For the text-containing cell, return its midpoint in (X, Y) coordinate format. 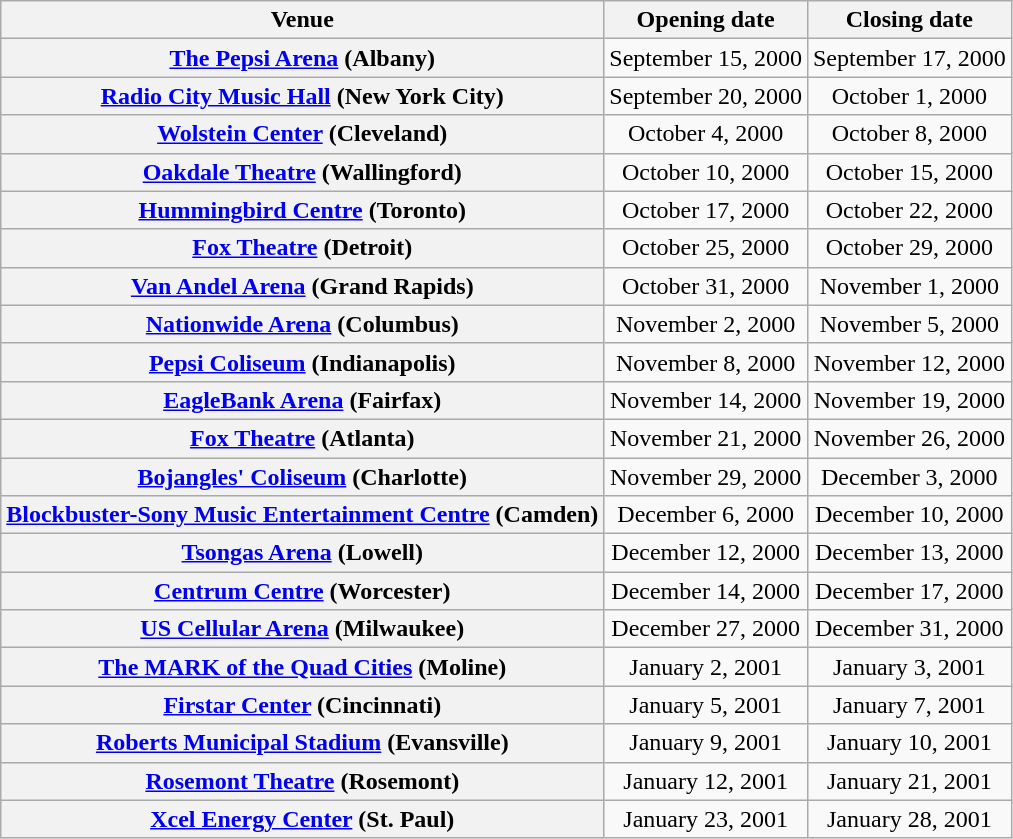
September 20, 2000 (706, 96)
Rosemont Theatre (Rosemont) (302, 781)
October 22, 2000 (909, 210)
November 19, 2000 (909, 400)
November 26, 2000 (909, 438)
January 12, 2001 (706, 781)
October 25, 2000 (706, 248)
Radio City Music Hall (New York City) (302, 96)
Roberts Municipal Stadium (Evansville) (302, 743)
Nationwide Arena (Columbus) (302, 324)
The Pepsi Arena (Albany) (302, 58)
January 23, 2001 (706, 819)
November 21, 2000 (706, 438)
November 1, 2000 (909, 286)
October 15, 2000 (909, 172)
January 9, 2001 (706, 743)
October 31, 2000 (706, 286)
January 3, 2001 (909, 667)
December 27, 2000 (706, 629)
November 5, 2000 (909, 324)
December 6, 2000 (706, 515)
Opening date (706, 20)
January 2, 2001 (706, 667)
December 31, 2000 (909, 629)
The MARK of the Quad Cities (Moline) (302, 667)
Oakdale Theatre (Wallingford) (302, 172)
November 29, 2000 (706, 477)
December 12, 2000 (706, 553)
November 12, 2000 (909, 362)
Xcel Energy Center (St. Paul) (302, 819)
January 10, 2001 (909, 743)
October 17, 2000 (706, 210)
Hummingbird Centre (Toronto) (302, 210)
January 21, 2001 (909, 781)
Centrum Centre (Worcester) (302, 591)
September 17, 2000 (909, 58)
December 17, 2000 (909, 591)
December 14, 2000 (706, 591)
Pepsi Coliseum (Indianapolis) (302, 362)
January 28, 2001 (909, 819)
Fox Theatre (Detroit) (302, 248)
Venue (302, 20)
November 14, 2000 (706, 400)
Tsongas Arena (Lowell) (302, 553)
January 7, 2001 (909, 705)
Closing date (909, 20)
October 10, 2000 (706, 172)
Fox Theatre (Atlanta) (302, 438)
November 2, 2000 (706, 324)
November 8, 2000 (706, 362)
EagleBank Arena (Fairfax) (302, 400)
December 3, 2000 (909, 477)
October 4, 2000 (706, 134)
Wolstein Center (Cleveland) (302, 134)
September 15, 2000 (706, 58)
US Cellular Arena (Milwaukee) (302, 629)
Firstar Center (Cincinnati) (302, 705)
December 13, 2000 (909, 553)
October 8, 2000 (909, 134)
January 5, 2001 (706, 705)
October 1, 2000 (909, 96)
Bojangles' Coliseum (Charlotte) (302, 477)
Blockbuster-Sony Music Entertainment Centre (Camden) (302, 515)
December 10, 2000 (909, 515)
Van Andel Arena (Grand Rapids) (302, 286)
October 29, 2000 (909, 248)
